Find where the given text appears and provide that cell's center as [X, Y] coordinate. 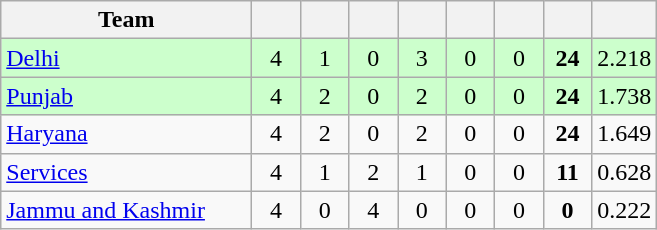
Punjab [126, 96]
Team [126, 20]
Jammu and Kashmir [126, 210]
Services [126, 172]
Haryana [126, 134]
Delhi [126, 58]
0.222 [624, 210]
2.218 [624, 58]
3 [422, 58]
1.738 [624, 96]
0.628 [624, 172]
1.649 [624, 134]
11 [568, 172]
